Extract the [x, y] coordinate from the center of the cell holding the provided text.  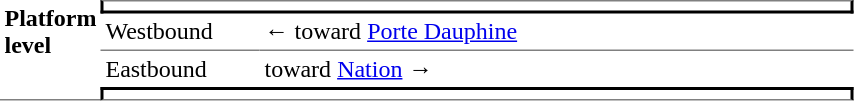
Platform level [50, 50]
Westbound [180, 33]
← toward Porte Dauphine [557, 33]
toward Nation → [557, 69]
Eastbound [180, 69]
